Identify which cell holds the provided text, then report its (x, y) central coordinate. 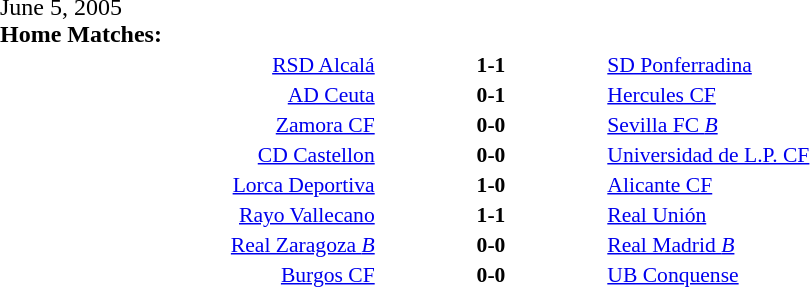
0-1 (492, 94)
1-0 (492, 184)
